Pinpoint the cell where the given text exists, returning its (x, y) midpoint coordinate. 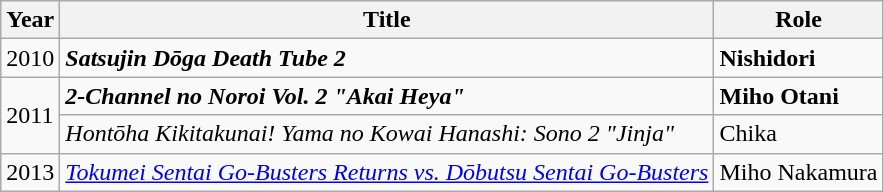
Miho Otani (798, 96)
2011 (30, 115)
Role (798, 20)
2010 (30, 58)
Chika (798, 134)
Hontōha Kikitakunai! Yama no Kowai Hanashi: Sono 2 "Jinja" (387, 134)
Year (30, 20)
2013 (30, 172)
2-Channel no Noroi Vol. 2 "Akai Heya" (387, 96)
Miho Nakamura (798, 172)
Tokumei Sentai Go-Busters Returns vs. Dōbutsu Sentai Go-Busters (387, 172)
Title (387, 20)
Nishidori (798, 58)
Satsujin Dōga Death Tube 2 (387, 58)
